Return (X, Y) of the center of cell containing provided text 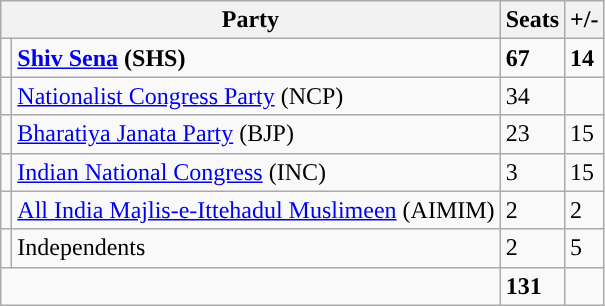
All India Majlis-e-Ittehadul Muslimeen (AIMIM) (256, 210)
34 (532, 96)
Nationalist Congress Party (NCP) (256, 96)
+/- (584, 20)
Independents (256, 248)
14 (584, 58)
131 (532, 286)
23 (532, 134)
Bharatiya Janata Party (BJP) (256, 134)
67 (532, 58)
Party (250, 20)
Seats (532, 20)
Indian National Congress (INC) (256, 172)
Shiv Sena (SHS) (256, 58)
5 (584, 248)
3 (532, 172)
